Determine the [x, y] coordinate at the center of the cell enclosing the given text.  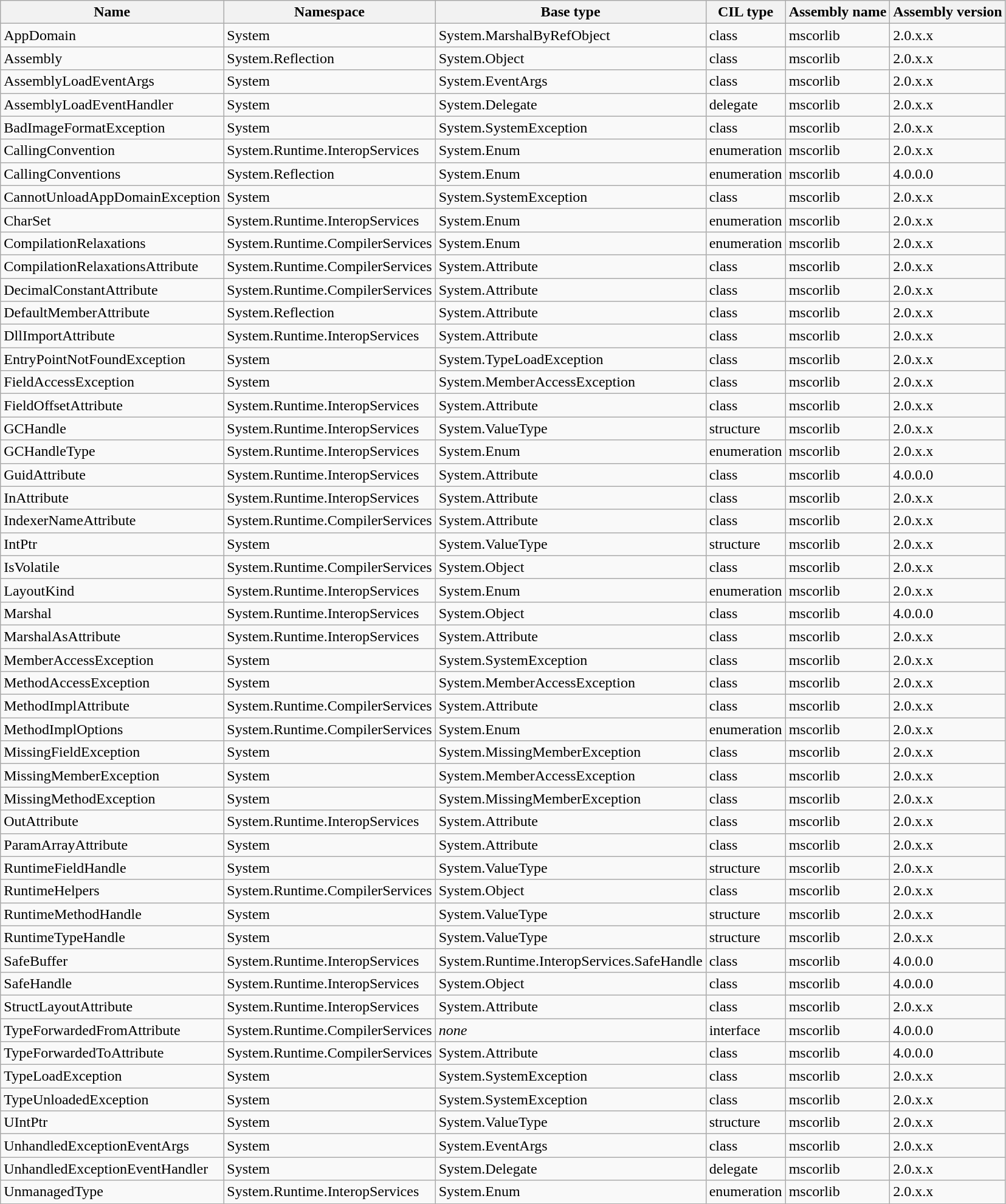
UnmanagedType [112, 1192]
System.MarshalByRefObject [570, 35]
CallingConventions [112, 174]
GCHandleType [112, 452]
Assembly [112, 58]
FieldOffsetAttribute [112, 405]
RuntimeMethodHandle [112, 914]
UIntPtr [112, 1123]
DecimalConstantAttribute [112, 290]
TypeForwardedToAttribute [112, 1053]
MarshalAsAttribute [112, 636]
TypeLoadException [112, 1076]
AssemblyLoadEventArgs [112, 81]
Assembly name [838, 12]
System.TypeLoadException [570, 359]
EntryPointNotFoundException [112, 359]
CharSet [112, 220]
ParamArrayAttribute [112, 845]
none [570, 1030]
TypeForwardedFromAttribute [112, 1030]
InAttribute [112, 498]
MethodImplAttribute [112, 706]
Assembly version [948, 12]
IsVolatile [112, 567]
GCHandle [112, 428]
CallingConvention [112, 151]
MissingMemberException [112, 776]
FieldAccessException [112, 382]
UnhandledExceptionEventArgs [112, 1146]
interface [745, 1030]
RuntimeHelpers [112, 891]
UnhandledExceptionEventHandler [112, 1169]
SafeHandle [112, 983]
TypeUnloadedException [112, 1099]
DllImportAttribute [112, 336]
Name [112, 12]
AppDomain [112, 35]
RuntimeFieldHandle [112, 868]
BadImageFormatException [112, 128]
GuidAttribute [112, 475]
IndexerNameAttribute [112, 521]
DefaultMemberAttribute [112, 313]
MethodImplOptions [112, 729]
CIL type [745, 12]
RuntimeTypeHandle [112, 937]
AssemblyLoadEventHandler [112, 105]
IntPtr [112, 544]
StructLayoutAttribute [112, 1006]
MethodAccessException [112, 683]
LayoutKind [112, 590]
CannotUnloadAppDomainException [112, 197]
MissingFieldException [112, 752]
SafeBuffer [112, 960]
System.Runtime.InteropServices.SafeHandle [570, 960]
Marshal [112, 613]
MissingMethodException [112, 799]
Namespace [329, 12]
Base type [570, 12]
MemberAccessException [112, 659]
CompilationRelaxations [112, 243]
OutAttribute [112, 822]
CompilationRelaxationsAttribute [112, 266]
